Identify which cell holds the provided text, then report its [X, Y] central coordinate. 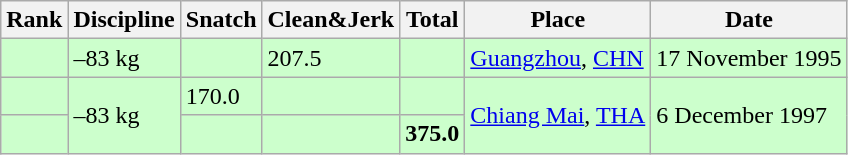
Guangzhou, CHN [558, 58]
Snatch [221, 20]
Chiang Mai, THA [558, 115]
Place [558, 20]
375.0 [432, 134]
170.0 [221, 96]
Rank [34, 20]
17 November 1995 [749, 58]
Clean&Jerk [331, 20]
Date [749, 20]
207.5 [331, 58]
6 December 1997 [749, 115]
Discipline [124, 20]
Total [432, 20]
